Find where the given text appears and provide that cell's center as [x, y] coordinate. 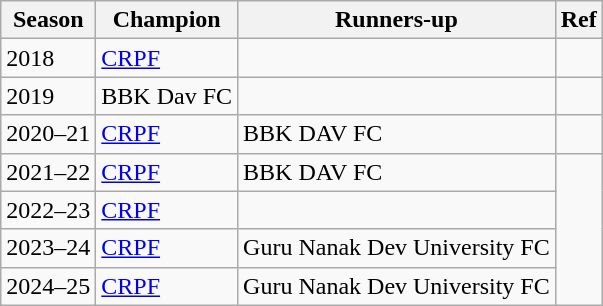
2020–21 [48, 134]
2023–24 [48, 248]
BBK Dav FC [167, 96]
2018 [48, 58]
2024–25 [48, 286]
Champion [167, 20]
Season [48, 20]
Ref [578, 20]
2021–22 [48, 172]
Runners-up [397, 20]
2022–23 [48, 210]
2019 [48, 96]
